Locate the cell with the specified text and output its (X, Y) center coordinate. 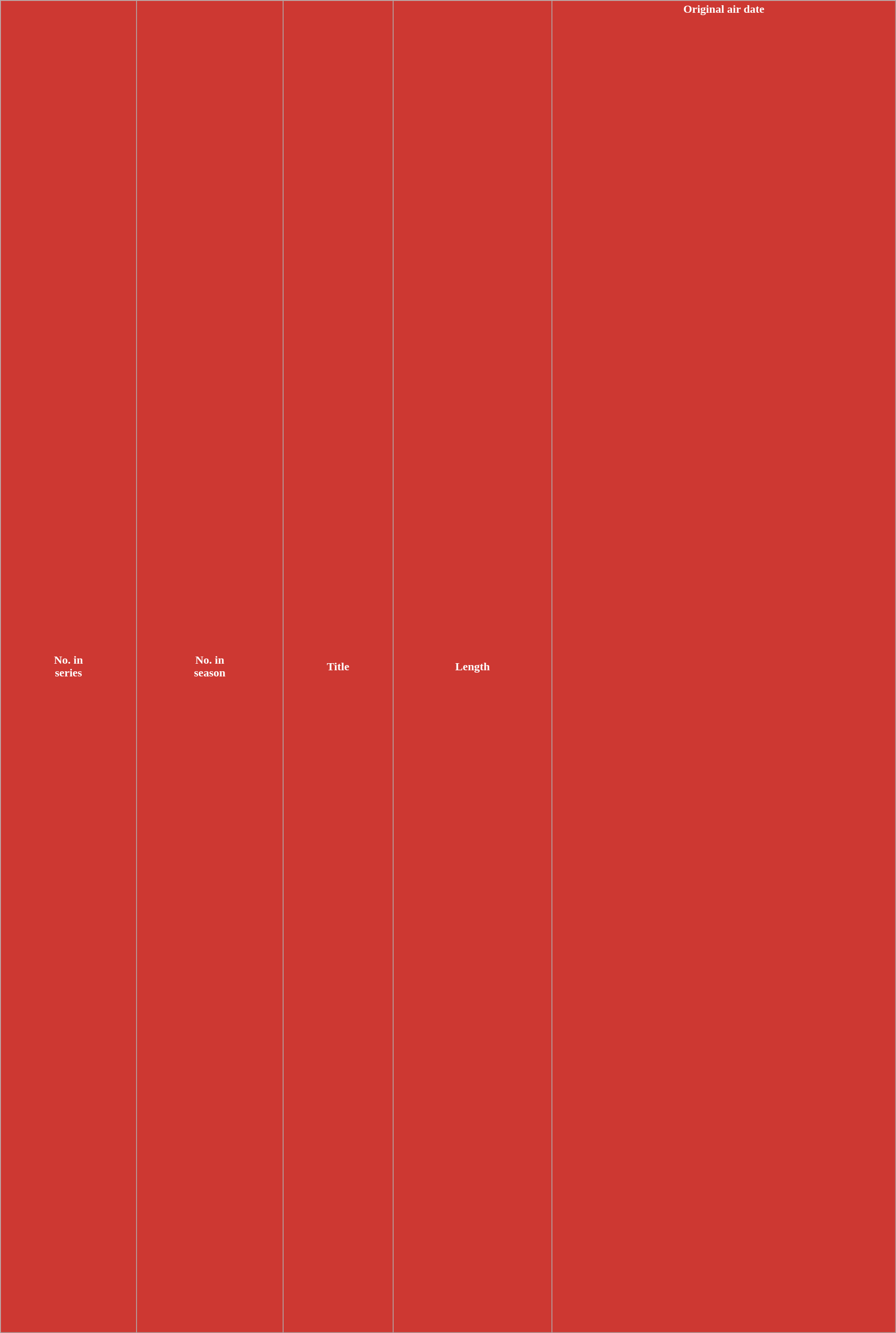
Length (473, 666)
No. inseason (210, 666)
Original air date (724, 666)
Title (338, 666)
No. inseries (69, 666)
